Provide the (X, Y) coordinate of the cell's center where the given text is located.  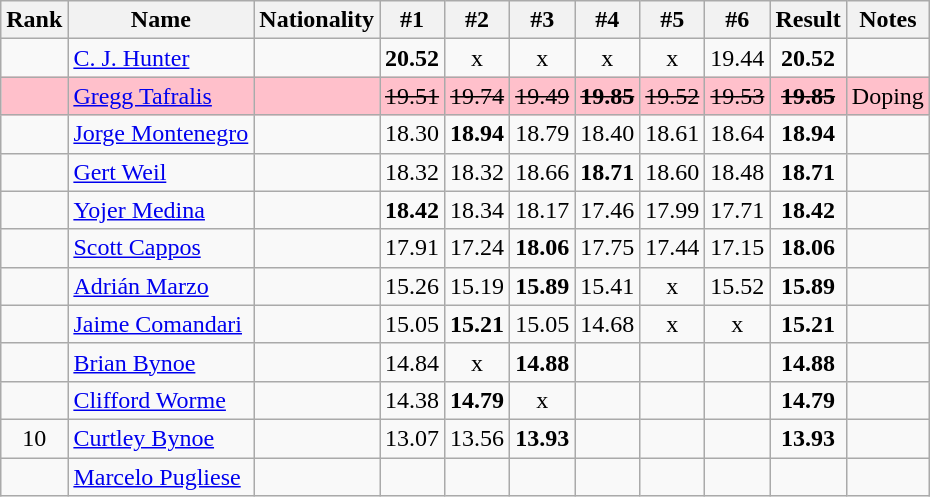
Gert Weil (161, 172)
10 (34, 438)
18.48 (738, 172)
15.52 (738, 286)
14.38 (412, 400)
#1 (412, 20)
#5 (672, 20)
Result (808, 20)
18.79 (542, 134)
Curtley Bynoe (161, 438)
17.15 (738, 248)
19.74 (478, 96)
Notes (888, 20)
Clifford Worme (161, 400)
17.99 (672, 210)
Nationality (317, 20)
19.49 (542, 96)
18.40 (608, 134)
15.41 (608, 286)
17.91 (412, 248)
#6 (738, 20)
17.75 (608, 248)
#2 (478, 20)
Name (161, 20)
C. J. Hunter (161, 58)
14.84 (412, 362)
19.44 (738, 58)
18.66 (542, 172)
18.61 (672, 134)
Jaime Comandari (161, 324)
#3 (542, 20)
Brian Bynoe (161, 362)
15.26 (412, 286)
17.44 (672, 248)
Doping (888, 96)
14.68 (608, 324)
18.34 (478, 210)
17.24 (478, 248)
17.46 (608, 210)
Yojer Medina (161, 210)
19.53 (738, 96)
18.17 (542, 210)
Adrián Marzo (161, 286)
19.51 (412, 96)
Jorge Montenegro (161, 134)
Gregg Tafralis (161, 96)
17.71 (738, 210)
#4 (608, 20)
18.30 (412, 134)
18.64 (738, 134)
19.52 (672, 96)
Scott Cappos (161, 248)
Rank (34, 20)
18.60 (672, 172)
13.07 (412, 438)
13.56 (478, 438)
15.19 (478, 286)
Marcelo Pugliese (161, 477)
